Provide the (x, y) coordinate of the cell's center where the given text is located.  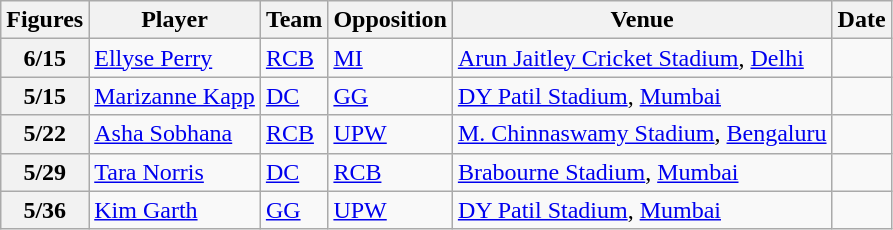
Brabourne Stadium, Mumbai (642, 172)
Ellyse Perry (175, 58)
Date (862, 20)
M. Chinnaswamy Stadium, Bengaluru (642, 134)
Opposition (390, 20)
5/15 (45, 96)
Figures (45, 20)
Kim Garth (175, 210)
Marizanne Kapp (175, 96)
Venue (642, 20)
6/15 (45, 58)
Asha Sobhana (175, 134)
Arun Jaitley Cricket Stadium, Delhi (642, 58)
Player (175, 20)
5/36 (45, 210)
5/22 (45, 134)
Tara Norris (175, 172)
5/29 (45, 172)
MI (390, 58)
Team (294, 20)
